From the cell containing the given text, extract its center point as [x, y] coordinate. 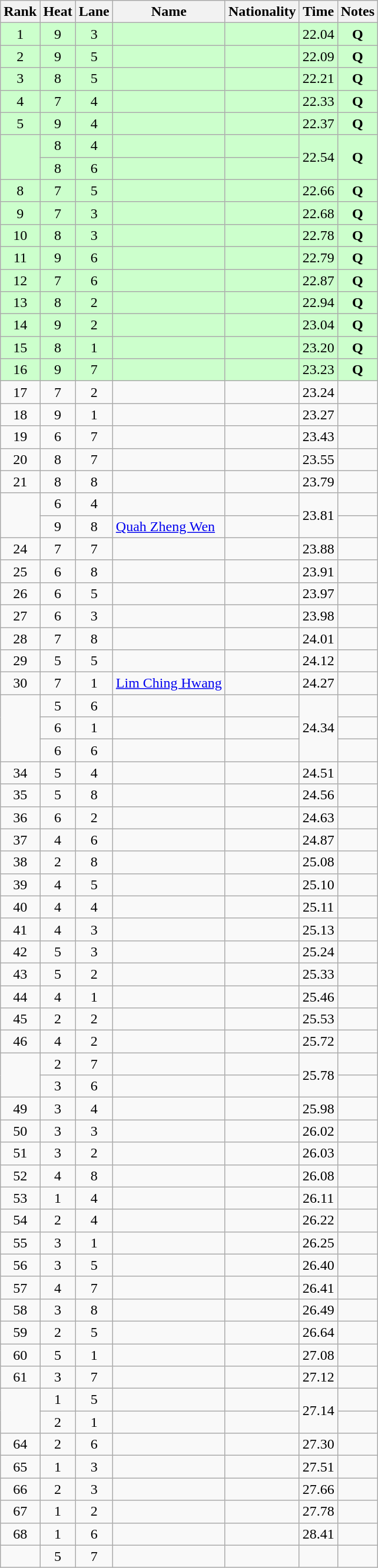
Heat [58, 12]
13 [20, 303]
46 [20, 1042]
25.72 [318, 1042]
26.49 [318, 1310]
22.54 [318, 157]
25.46 [318, 997]
20 [20, 459]
41 [20, 929]
22.37 [318, 124]
Quah Zheng Wen [168, 526]
Lim Ching Hwang [168, 683]
26 [20, 593]
25.08 [318, 862]
27.51 [318, 1467]
45 [20, 1019]
28 [20, 638]
23.55 [318, 459]
26.25 [318, 1243]
26.03 [318, 1153]
56 [20, 1265]
35 [20, 795]
22.21 [318, 79]
58 [20, 1310]
25.10 [318, 885]
29 [20, 661]
60 [20, 1355]
25 [20, 571]
59 [20, 1332]
Nationality [262, 12]
24.34 [318, 728]
40 [20, 907]
68 [20, 1534]
Notes [357, 12]
27 [20, 616]
21 [20, 482]
42 [20, 952]
24 [20, 549]
23.98 [318, 616]
24.01 [318, 638]
22.78 [318, 235]
27.12 [318, 1377]
23.27 [318, 415]
10 [20, 235]
23.04 [318, 325]
12 [20, 281]
36 [20, 818]
49 [20, 1109]
23.79 [318, 482]
23.20 [318, 348]
39 [20, 885]
23.97 [318, 593]
61 [20, 1377]
26.22 [318, 1220]
Time [318, 12]
50 [20, 1131]
24.63 [318, 818]
Lane [94, 12]
27.66 [318, 1489]
18 [20, 415]
23.43 [318, 437]
27.30 [318, 1444]
16 [20, 370]
24.51 [318, 773]
57 [20, 1287]
22.66 [318, 191]
26.11 [318, 1198]
26.40 [318, 1265]
28.41 [318, 1534]
53 [20, 1198]
27.78 [318, 1512]
25.98 [318, 1109]
26.02 [318, 1131]
22.33 [318, 101]
65 [20, 1467]
22.94 [318, 303]
Rank [20, 12]
37 [20, 840]
30 [20, 683]
27.14 [318, 1411]
25.78 [318, 1075]
66 [20, 1489]
15 [20, 348]
23.24 [318, 392]
23.23 [318, 370]
64 [20, 1444]
19 [20, 437]
14 [20, 325]
51 [20, 1153]
17 [20, 392]
26.64 [318, 1332]
22.87 [318, 281]
44 [20, 997]
24.56 [318, 795]
23.81 [318, 515]
24.12 [318, 661]
25.33 [318, 974]
67 [20, 1512]
23.91 [318, 571]
52 [20, 1176]
25.24 [318, 952]
22.68 [318, 213]
34 [20, 773]
54 [20, 1220]
Name [168, 12]
25.53 [318, 1019]
11 [20, 258]
27.08 [318, 1355]
55 [20, 1243]
22.04 [318, 34]
24.27 [318, 683]
43 [20, 974]
23.88 [318, 549]
25.13 [318, 929]
24.87 [318, 840]
26.08 [318, 1176]
26.41 [318, 1287]
22.09 [318, 56]
38 [20, 862]
25.11 [318, 907]
22.79 [318, 258]
